Locate the cell with the specified text and output its [x, y] center coordinate. 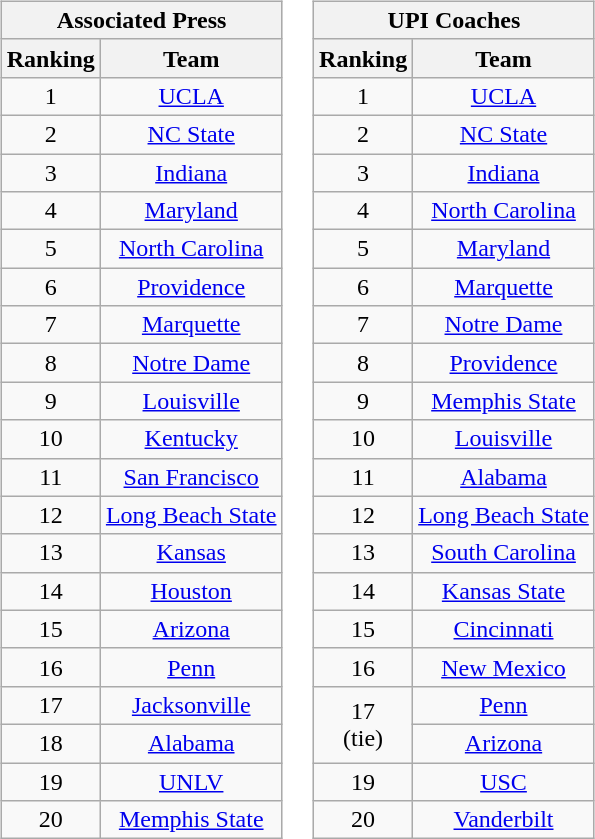
UPI Coaches [454, 20]
South Carolina [504, 553]
Cincinnati [504, 629]
Kansas [191, 553]
Kentucky [191, 439]
Houston [191, 591]
UNLV [191, 781]
17 [50, 705]
17(tie) [364, 724]
USC [504, 781]
San Francisco [191, 477]
Vanderbilt [504, 820]
18 [50, 743]
Kansas State [504, 591]
Jacksonville [191, 705]
Associated Press [142, 20]
New Mexico [504, 667]
